Locate the cell with the specified text and output its (x, y) center coordinate. 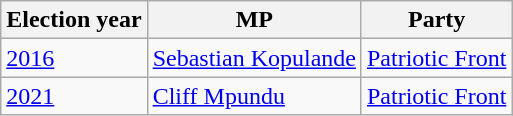
Sebastian Kopulande (254, 58)
2021 (74, 96)
Cliff Mpundu (254, 96)
2016 (74, 58)
Party (436, 20)
Election year (74, 20)
MP (254, 20)
